Output the (x, y) coordinate of the center of the cell containing the given text.  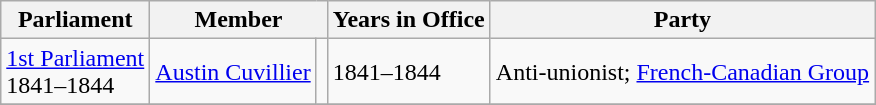
Anti-unionist; French-Canadian Group (682, 72)
Member (238, 20)
Party (682, 20)
Parliament (76, 20)
Years in Office (408, 20)
1st Parliament1841–1844 (76, 72)
Austin Cuvillier (233, 72)
1841–1844 (408, 72)
